Provide the (X, Y) coordinate of the cell's center where the given text is located.  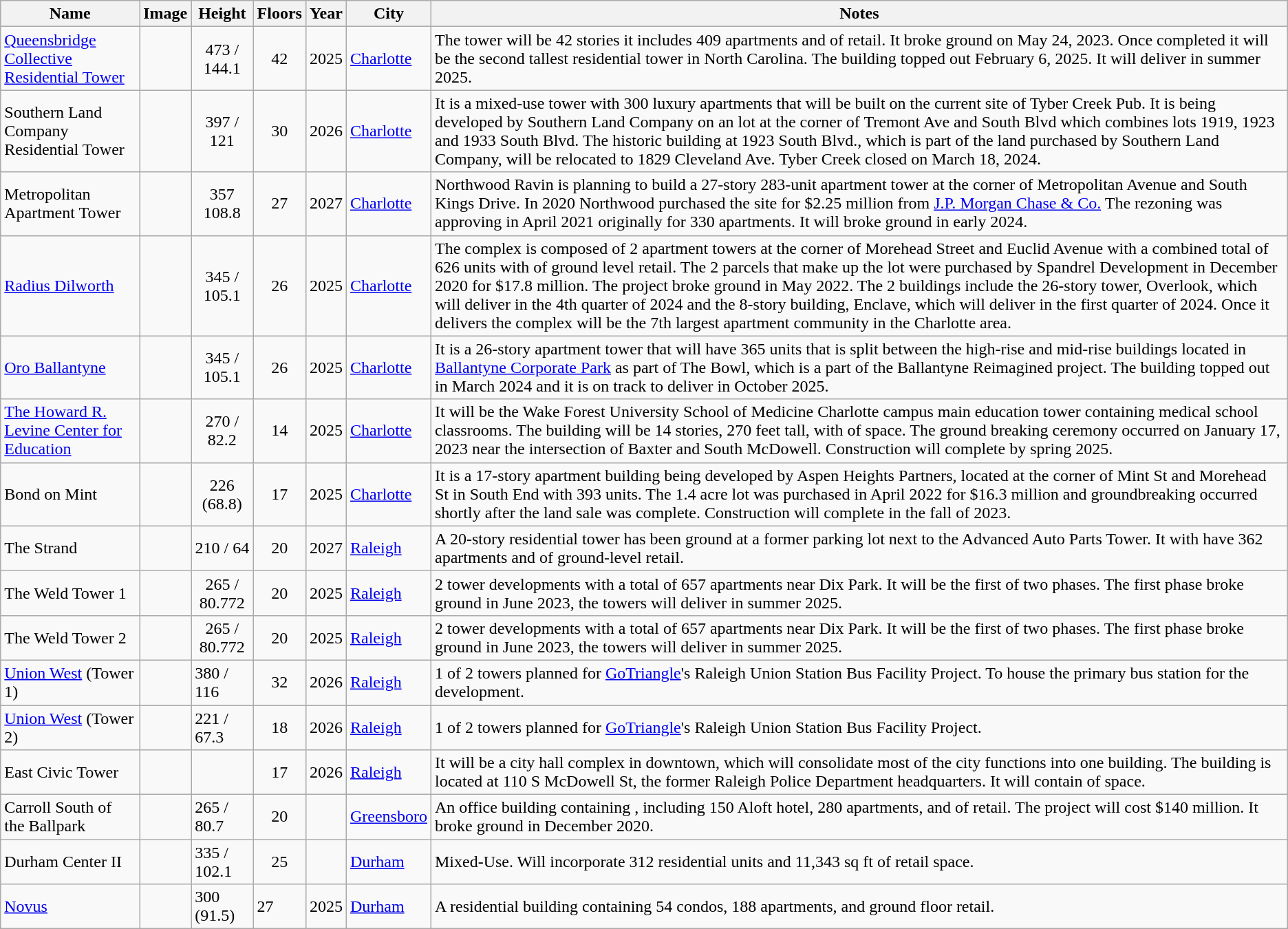
City (388, 14)
Novus (70, 907)
1 of 2 towers planned for GoTriangle's Raleigh Union Station Bus Facility Project. (859, 727)
380 / 116 (222, 683)
Oro Ballantyne (70, 367)
357 108.8 (222, 204)
Bond on Mint (70, 494)
30 (279, 131)
18 (279, 727)
25 (279, 862)
Carroll South of the Ballpark (70, 818)
Floors (279, 14)
226 (68.8) (222, 494)
Notes (859, 14)
210 / 64 (222, 548)
The Strand (70, 548)
335 / 102.1 (222, 862)
The Howard R. Levine Center for Education (70, 431)
270 / 82.2 (222, 431)
Radius Dilworth (70, 286)
A residential building containing 54 condos, 188 apartments, and ground floor retail. (859, 907)
Image (165, 14)
Greensboro (388, 818)
1 of 2 towers planned for GoTriangle's Raleigh Union Station Bus Facility Project. To house the primary bus station for the development. (859, 683)
42 (279, 58)
265 / 80.7 (222, 818)
The Weld Tower 2 (70, 637)
221 / 67.3 (222, 727)
Southern Land Company Residential Tower (70, 131)
473 / 144.1 (222, 58)
Union West (Tower 2) (70, 727)
Mixed-Use. Will incorporate 312 residential units and 11,343 sq ft of retail space. (859, 862)
Year (326, 14)
300 (91.5) (222, 907)
Union West (Tower 1) (70, 683)
Name (70, 14)
Metropolitan Apartment Tower (70, 204)
14 (279, 431)
Durham Center II (70, 862)
397 / 121 (222, 131)
Queensbridge Collective Residential Tower (70, 58)
East Civic Tower (70, 772)
32 (279, 683)
Height (222, 14)
The Weld Tower 1 (70, 593)
